From the cell containing the given text, extract its center point as [x, y] coordinate. 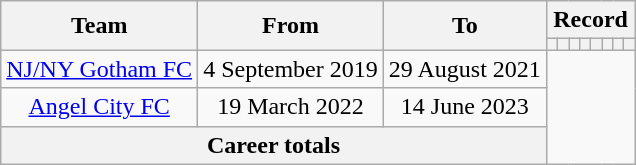
NJ/NY Gotham FC [100, 69]
To [464, 26]
Angel City FC [100, 107]
14 June 2023 [464, 107]
Record [590, 20]
From [291, 26]
Career totals [274, 145]
19 March 2022 [291, 107]
4 September 2019 [291, 69]
Team [100, 26]
29 August 2021 [464, 69]
